Output the (x, y) coordinate of the center of the cell containing the given text.  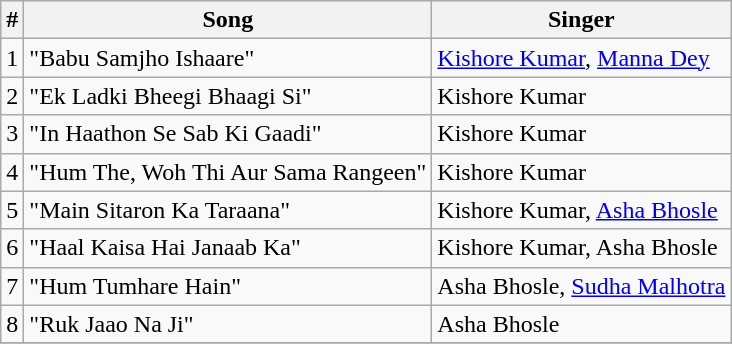
"Ek Ladki Bheegi Bhaagi Si" (228, 96)
"Babu Samjho Ishaare" (228, 58)
"Haal Kaisa Hai Janaab Ka" (228, 248)
Kishore Kumar, Manna Dey (582, 58)
"Hum Tumhare Hain" (228, 286)
"In Haathon Se Sab Ki Gaadi" (228, 134)
6 (12, 248)
"Ruk Jaao Na Ji" (228, 324)
2 (12, 96)
# (12, 20)
4 (12, 172)
Singer (582, 20)
"Hum The, Woh Thi Aur Sama Rangeen" (228, 172)
Asha Bhosle, Sudha Malhotra (582, 286)
"Main Sitaron Ka Taraana" (228, 210)
1 (12, 58)
3 (12, 134)
Song (228, 20)
7 (12, 286)
5 (12, 210)
8 (12, 324)
Asha Bhosle (582, 324)
